For the text-containing cell, return its midpoint in (X, Y) coordinate format. 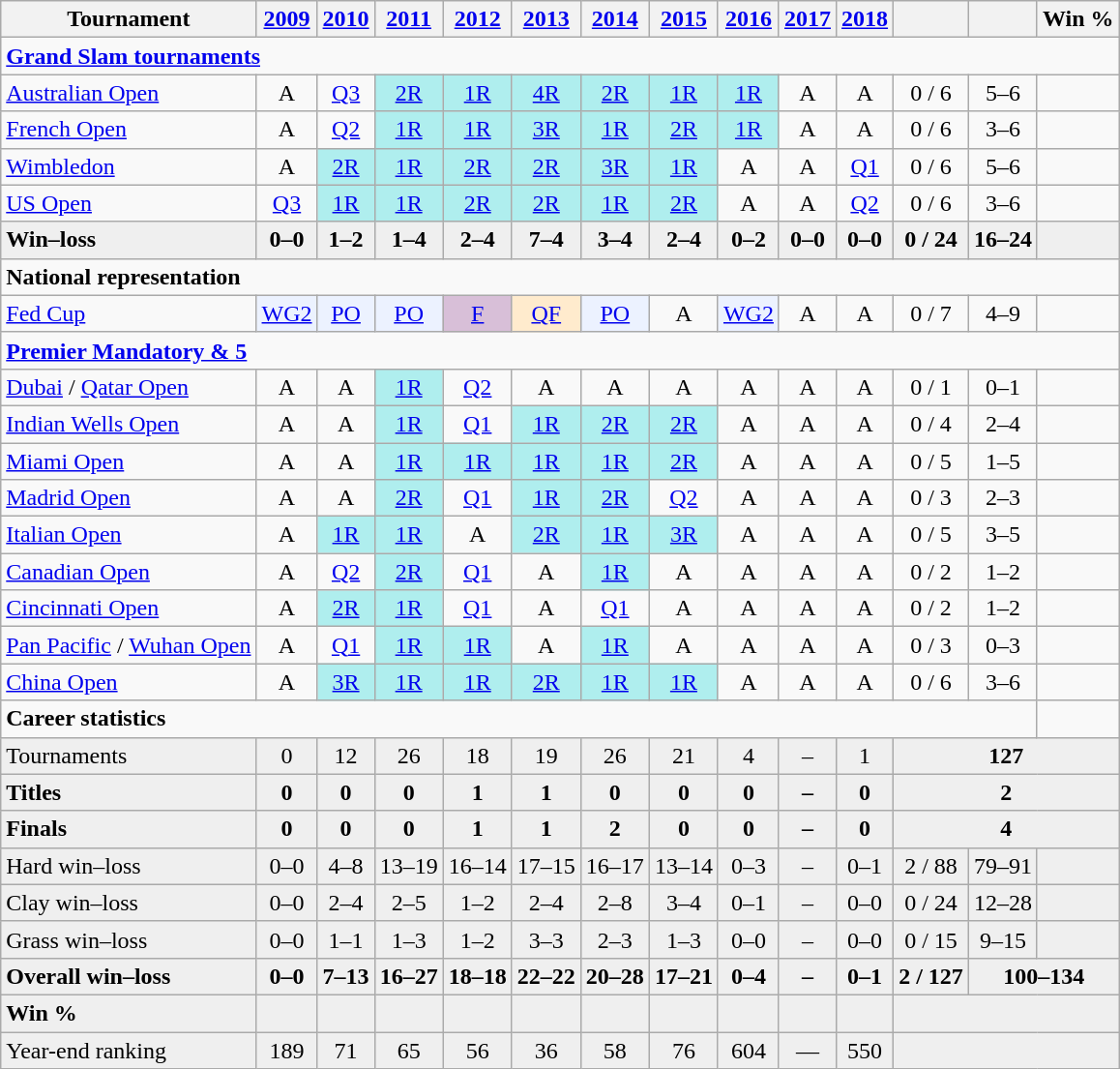
13–19 (408, 866)
Year-end ranking (129, 1050)
76 (683, 1050)
71 (346, 1050)
12 (346, 756)
0–4 (749, 976)
2 / 127 (931, 976)
2–5 (408, 903)
Win–loss (129, 240)
2–8 (615, 903)
Wimbledon (129, 166)
3–3 (545, 939)
Career statistics (519, 719)
16–27 (408, 976)
Premier Mandatory & 5 (560, 350)
2017 (807, 19)
79–91 (1002, 866)
4R (545, 93)
0 / 4 (931, 424)
Pan Pacific / Wuhan Open (129, 645)
— (807, 1050)
Clay win–loss (129, 903)
16–17 (615, 866)
1–5 (1002, 461)
QF (545, 313)
1–4 (408, 240)
100–134 (1044, 976)
18–18 (478, 976)
Australian Open (129, 93)
4–9 (1002, 313)
17–15 (545, 866)
Cincinnati Open (129, 609)
Grass win–loss (129, 939)
2 / 88 (931, 866)
20–28 (615, 976)
Miami Open (129, 461)
127 (1006, 756)
604 (749, 1050)
Overall win–loss (129, 976)
Tournament (129, 19)
2012 (478, 19)
189 (286, 1050)
13–14 (683, 866)
US Open (129, 203)
China Open (129, 682)
550 (865, 1050)
2010 (346, 19)
16–24 (1002, 240)
19 (545, 756)
F (478, 313)
2015 (683, 19)
7–4 (545, 240)
21 (683, 756)
Italian Open (129, 535)
2016 (749, 19)
7–13 (346, 976)
Dubai / Qatar Open (129, 387)
Titles (129, 792)
Grand Slam tournaments (560, 56)
0 / 15 (931, 939)
1–1 (346, 939)
Tournaments (129, 756)
National representation (560, 277)
Hard win–loss (129, 866)
56 (478, 1050)
0 / 7 (931, 313)
Madrid Open (129, 498)
2014 (615, 19)
36 (545, 1050)
2011 (408, 19)
Fed Cup (129, 313)
2018 (865, 19)
9–15 (1002, 939)
French Open (129, 130)
4–8 (346, 866)
0 / 1 (931, 387)
17–21 (683, 976)
18 (478, 756)
2009 (286, 19)
65 (408, 1050)
2013 (545, 19)
Canadian Open (129, 572)
Indian Wells Open (129, 424)
Finals (129, 829)
3–5 (1002, 535)
58 (615, 1050)
16–14 (478, 866)
0–2 (749, 240)
22–22 (545, 976)
12–28 (1002, 903)
